Extract the [X, Y] coordinate from the center of the cell holding the provided text.  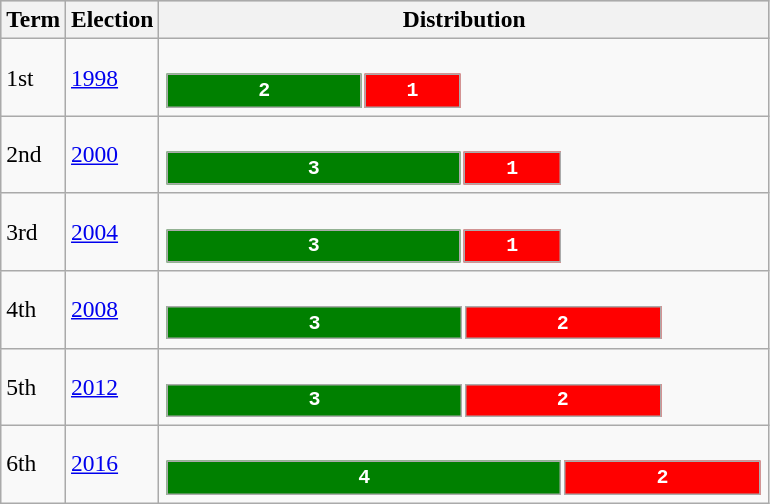
2008 [112, 308]
1st [34, 76]
4 2 [464, 464]
4th [34, 308]
2nd [34, 154]
2016 [112, 464]
1998 [112, 76]
Term [34, 19]
5th [34, 386]
4 [364, 476]
6th [34, 464]
Distribution [464, 19]
2 1 [464, 76]
2000 [112, 154]
3rd [34, 232]
2012 [112, 386]
2004 [112, 232]
Election [112, 19]
